Provide the (X, Y) coordinate of the cell's center where the given text is located.  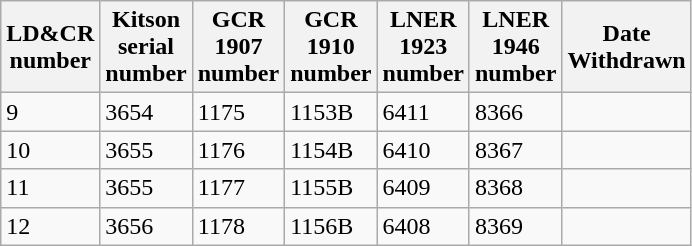
8368 (515, 188)
11 (50, 188)
LNER1946number (515, 47)
3656 (146, 226)
8369 (515, 226)
6411 (423, 112)
1175 (238, 112)
8366 (515, 112)
1155B (331, 188)
9 (50, 112)
1177 (238, 188)
GCR1910number (331, 47)
LD&CRnumber (50, 47)
GCR1907number (238, 47)
Kitsonserialnumber (146, 47)
10 (50, 150)
LNER1923number (423, 47)
1154B (331, 150)
1156B (331, 226)
6409 (423, 188)
6410 (423, 150)
3654 (146, 112)
8367 (515, 150)
1178 (238, 226)
DateWithdrawn (626, 47)
1153B (331, 112)
1176 (238, 150)
6408 (423, 226)
12 (50, 226)
